Capture the cell that displays the provided text and extract its (X, Y) central coordinate. 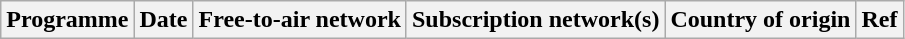
Free-to-air network (300, 20)
Date (164, 20)
Programme (68, 20)
Country of origin (760, 20)
Ref (880, 20)
Subscription network(s) (535, 20)
